Scan for the cell matching the given text and deliver its [x, y] coordinate at center. 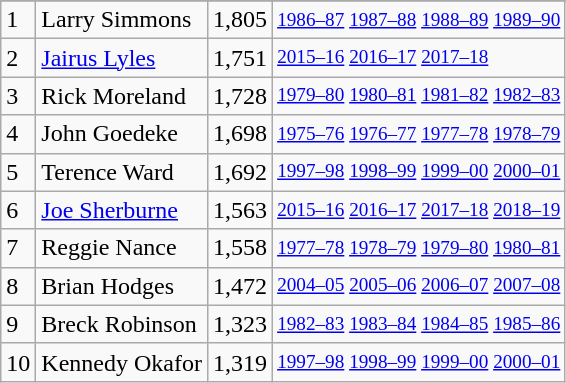
2004–05 2005–06 2006–07 2007–08 [419, 286]
1,558 [240, 248]
1986–87 1987–88 1988–89 1989–90 [419, 20]
2015–16 2016–17 2017–18 [419, 58]
4 [18, 134]
3 [18, 96]
9 [18, 324]
Kennedy Okafor [122, 362]
8 [18, 286]
Breck Robinson [122, 324]
5 [18, 172]
1 [18, 20]
1,472 [240, 286]
1,323 [240, 324]
2015–16 2016–17 2017–18 2018–19 [419, 210]
7 [18, 248]
John Goedeke [122, 134]
2 [18, 58]
1,692 [240, 172]
1,319 [240, 362]
Brian Hodges [122, 286]
10 [18, 362]
Reggie Nance [122, 248]
1,728 [240, 96]
1,563 [240, 210]
1,751 [240, 58]
Jairus Lyles [122, 58]
Joe Sherburne [122, 210]
1,698 [240, 134]
Larry Simmons [122, 20]
1975–76 1976–77 1977–78 1978–79 [419, 134]
6 [18, 210]
Terence Ward [122, 172]
1977–78 1978–79 1979–80 1980–81 [419, 248]
1979–80 1980–81 1981–82 1982–83 [419, 96]
1982–83 1983–84 1984–85 1985–86 [419, 324]
Rick Moreland [122, 96]
1,805 [240, 20]
